For the text-containing cell, return its midpoint in (x, y) coordinate format. 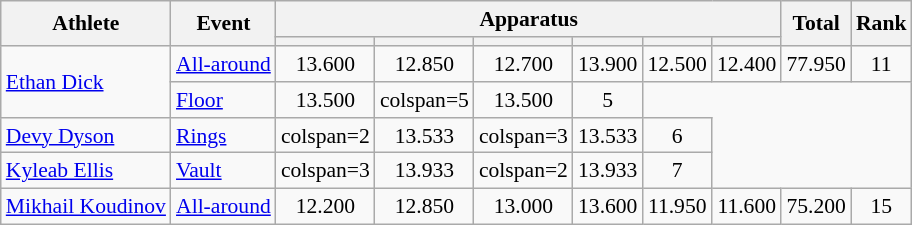
12.400 (746, 64)
Ethan Dick (86, 82)
Devy Dyson (86, 136)
Mikhail Koudinov (86, 207)
12.200 (326, 207)
11.950 (676, 207)
Total (816, 24)
Kyleab Ellis (86, 171)
Event (224, 24)
75.200 (816, 207)
5 (608, 100)
Rank (882, 24)
Athlete (86, 24)
13.000 (524, 207)
Rings (224, 136)
Apparatus (529, 19)
Vault (224, 171)
13.900 (608, 64)
12.500 (676, 64)
15 (882, 207)
7 (676, 171)
11.600 (746, 207)
11 (882, 64)
12.700 (524, 64)
6 (676, 136)
Floor (224, 100)
77.950 (816, 64)
colspan=5 (424, 100)
